From the cell containing the given text, extract its center point as (x, y) coordinate. 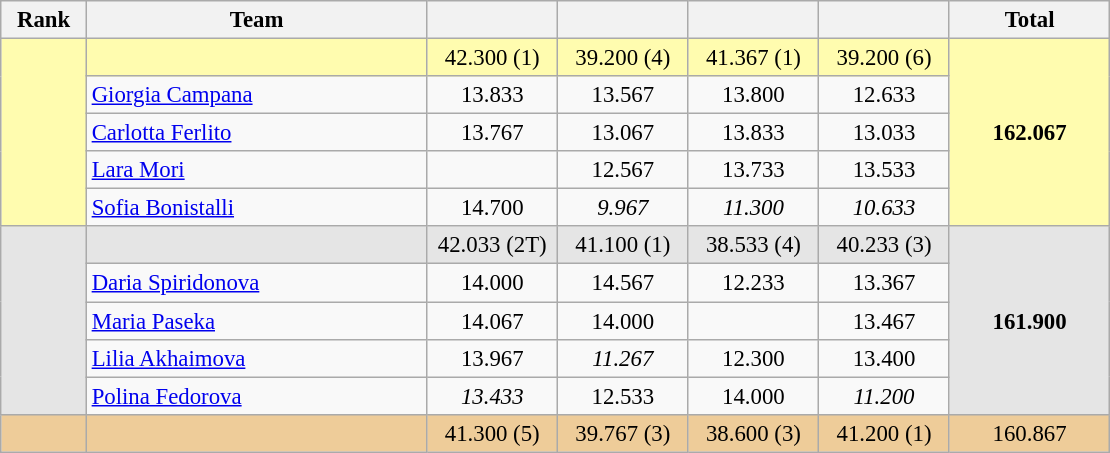
13.967 (492, 358)
Lilia Akhaimova (256, 358)
12.567 (624, 170)
Carlotta Ferlito (256, 133)
13.033 (884, 133)
41.100 (1) (624, 245)
13.767 (492, 133)
13.433 (492, 396)
11.200 (884, 396)
42.300 (1) (492, 58)
39.200 (6) (884, 58)
Maria Paseka (256, 321)
10.633 (884, 208)
Team (256, 20)
Sofia Bonistalli (256, 208)
13.467 (884, 321)
11.300 (754, 208)
38.533 (4) (754, 245)
12.633 (884, 95)
14.567 (624, 283)
39.767 (3) (624, 433)
13.800 (754, 95)
9.967 (624, 208)
39.200 (4) (624, 58)
13.067 (624, 133)
160.867 (1030, 433)
41.367 (1) (754, 58)
13.567 (624, 95)
Giorgia Campana (256, 95)
162.067 (1030, 133)
40.233 (3) (884, 245)
13.533 (884, 170)
12.300 (754, 358)
13.733 (754, 170)
14.700 (492, 208)
42.033 (2T) (492, 245)
11.267 (624, 358)
41.200 (1) (884, 433)
13.400 (884, 358)
Polina Fedorova (256, 396)
Daria Spiridonova (256, 283)
Rank (44, 20)
Total (1030, 20)
41.300 (5) (492, 433)
14.067 (492, 321)
12.533 (624, 396)
Lara Mori (256, 170)
13.367 (884, 283)
161.900 (1030, 320)
38.600 (3) (754, 433)
12.233 (754, 283)
